Identify which cell holds the provided text, then report its (x, y) central coordinate. 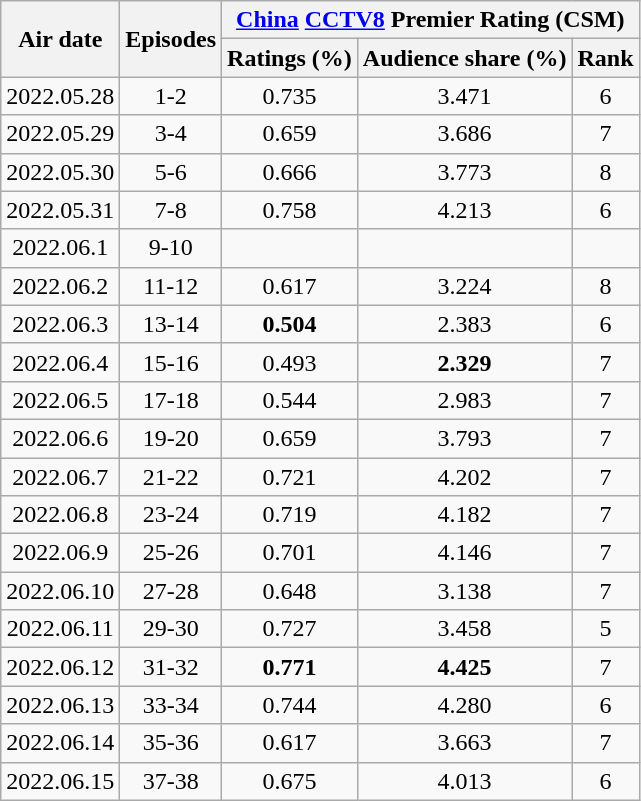
23-24 (171, 515)
4.280 (464, 705)
2022.06.5 (60, 400)
3.138 (464, 591)
4.146 (464, 553)
2022.05.30 (60, 172)
0.719 (290, 515)
Air date (60, 39)
31-32 (171, 667)
21-22 (171, 477)
2022.06.13 (60, 705)
2022.05.31 (60, 210)
4.182 (464, 515)
3.471 (464, 96)
Rank (606, 58)
2022.05.29 (60, 134)
4.213 (464, 210)
2022.06.4 (60, 362)
19-20 (171, 438)
2022.06.14 (60, 743)
2022.06.7 (60, 477)
7-8 (171, 210)
4.202 (464, 477)
3.686 (464, 134)
Audience share (%) (464, 58)
2022.06.11 (60, 629)
11-12 (171, 286)
3.663 (464, 743)
33-34 (171, 705)
1-2 (171, 96)
Ratings (%) (290, 58)
0.701 (290, 553)
0.544 (290, 400)
25-26 (171, 553)
4.013 (464, 781)
China CCTV8 Premier Rating (CSM) (430, 20)
2022.06.15 (60, 781)
2.983 (464, 400)
2022.06.10 (60, 591)
2022.05.28 (60, 96)
3.224 (464, 286)
3.773 (464, 172)
17-18 (171, 400)
37-38 (171, 781)
2022.06.3 (60, 324)
0.744 (290, 705)
0.675 (290, 781)
4.425 (464, 667)
2022.06.6 (60, 438)
0.727 (290, 629)
35-36 (171, 743)
2022.06.12 (60, 667)
0.721 (290, 477)
0.648 (290, 591)
2022.06.9 (60, 553)
2022.06.8 (60, 515)
2.383 (464, 324)
Episodes (171, 39)
5 (606, 629)
0.758 (290, 210)
3.458 (464, 629)
2.329 (464, 362)
0.666 (290, 172)
0.735 (290, 96)
27-28 (171, 591)
0.771 (290, 667)
9-10 (171, 248)
3-4 (171, 134)
29-30 (171, 629)
15-16 (171, 362)
0.504 (290, 324)
5-6 (171, 172)
0.493 (290, 362)
2022.06.2 (60, 286)
13-14 (171, 324)
3.793 (464, 438)
2022.06.1 (60, 248)
